Search for the cell housing the specified text and yield its [x, y] center coordinate. 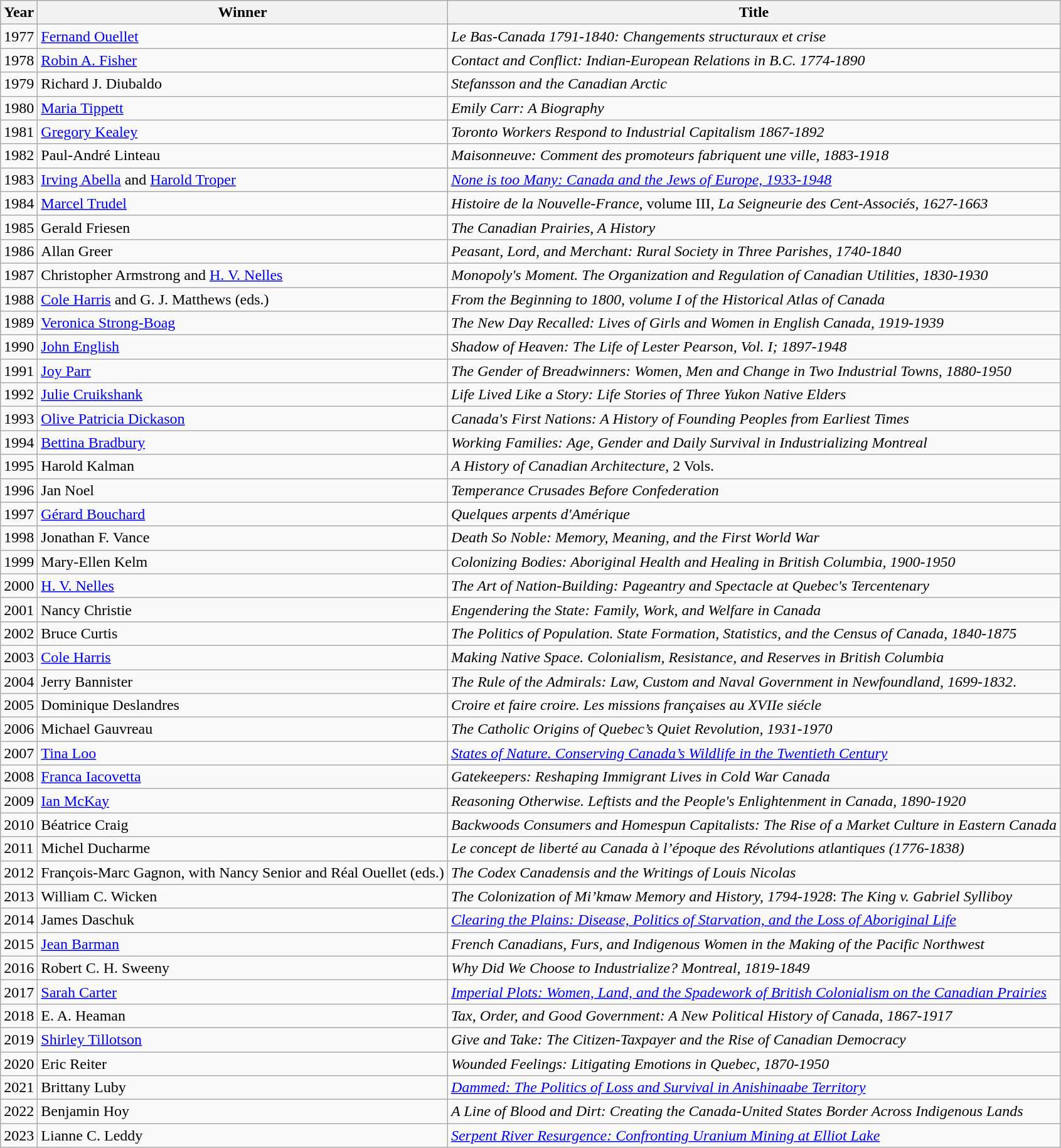
The Gender of Breadwinners: Women, Men and Change in Two Industrial Towns, 1880-1950 [754, 371]
Title [754, 13]
1988 [19, 299]
1991 [19, 371]
Maisonneuve: Comment des promoteurs fabriquent une ville, 1883-1918 [754, 156]
2013 [19, 896]
A History of Canadian Architecture, 2 Vols. [754, 466]
Cole Harris [243, 657]
Michael Gauvreau [243, 729]
The Rule of the Admirals: Law, Custom and Naval Government in Newfoundland, 1699-1832. [754, 681]
1981 [19, 132]
Béatrice Craig [243, 825]
Veronica Strong-Boag [243, 323]
Cole Harris and G. J. Matthews (eds.) [243, 299]
2021 [19, 1088]
The Colonization of Mi’kmaw Memory and History, 1794-1928: The King v. Gabriel Sylliboy [754, 896]
2022 [19, 1112]
1985 [19, 227]
The Catholic Origins of Quebec’s Quiet Revolution, 1931-1970 [754, 729]
Dominique Deslandres [243, 705]
Wounded Feelings: Litigating Emotions in Quebec, 1870-1950 [754, 1064]
1990 [19, 347]
1997 [19, 514]
Temperance Crusades Before Confederation [754, 490]
William C. Wicken [243, 896]
Reasoning Otherwise. Leftists and the People's Enlightenment in Canada, 1890-1920 [754, 801]
Engendering the State: Family, Work, and Welfare in Canada [754, 609]
Gregory Kealey [243, 132]
Death So Noble: Memory, Meaning, and the First World War [754, 538]
Serpent River Resurgence: Confronting Uranium Mining at Elliot Lake [754, 1135]
Stefansson and the Canadian Arctic [754, 84]
1978 [19, 60]
Fernand Ouellet [243, 36]
2007 [19, 753]
The Art of Nation-Building: Pageantry and Spectacle at Quebec's Tercentenary [754, 586]
The Codex Canadensis and the Writings of Louis Nicolas [754, 872]
1996 [19, 490]
Benjamin Hoy [243, 1112]
From the Beginning to 1800, volume I of the Historical Atlas of Canada [754, 299]
Mary-Ellen Kelm [243, 562]
Life Lived Like a Story: Life Stories of Three Yukon Native Elders [754, 395]
The Politics of Population. State Formation, Statistics, and the Census of Canada, 1840-1875 [754, 633]
Nancy Christie [243, 609]
Monopoly's Moment. The Organization and Regulation of Canadian Utilities, 1830-1930 [754, 275]
Jonathan F. Vance [243, 538]
Franca Iacovetta [243, 777]
2019 [19, 1039]
Joy Parr [243, 371]
Harold Kalman [243, 466]
John English [243, 347]
Sarah Carter [243, 992]
The New Day Recalled: Lives of Girls and Women in English Canada, 1919-1939 [754, 323]
Peasant, Lord, and Merchant: Rural Society in Three Parishes, 1740-1840 [754, 251]
Robin A. Fisher [243, 60]
2010 [19, 825]
1995 [19, 466]
James Daschuk [243, 920]
Lianne C. Leddy [243, 1135]
1993 [19, 419]
François-Marc Gagnon, with Nancy Senior and Réal Ouellet (eds.) [243, 872]
Tax, Order, and Good Government: A New Political History of Canada, 1867-1917 [754, 1016]
Ian McKay [243, 801]
Year [19, 13]
Marcel Trudel [243, 203]
None is too Many: Canada and the Jews of Europe, 1933-1948 [754, 180]
Brittany Luby [243, 1088]
Why Did We Choose to Industrialize? Montreal, 1819-1849 [754, 968]
States of Nature. Conserving Canada’s Wildlife in the Twentieth Century [754, 753]
1977 [19, 36]
Gérard Bouchard [243, 514]
2015 [19, 944]
2012 [19, 872]
Robert C. H. Sweeny [243, 968]
Olive Patricia Dickason [243, 419]
Working Families: Age, Gender and Daily Survival in Industrializing Montreal [754, 443]
2003 [19, 657]
Dammed: The Politics of Loss and Survival in Anishinaabe Territory [754, 1088]
H. V. Nelles [243, 586]
2023 [19, 1135]
Bruce Curtis [243, 633]
2006 [19, 729]
Julie Cruikshank [243, 395]
Le concept de liberté au Canada à l’époque des Révolutions atlantiques (1776-1838) [754, 849]
Toronto Workers Respond to Industrial Capitalism 1867-1892 [754, 132]
2000 [19, 586]
1979 [19, 84]
Backwoods Consumers and Homespun Capitalists: The Rise of a Market Culture in Eastern Canada [754, 825]
1987 [19, 275]
1994 [19, 443]
2017 [19, 992]
Jean Barman [243, 944]
Shadow of Heaven: The Life of Lester Pearson, Vol. I; 1897-1948 [754, 347]
Histoire de la Nouvelle-France, volume III, La Seigneurie des Cent-Associés, 1627-1663 [754, 203]
Christopher Armstrong and H. V. Nelles [243, 275]
French Canadians, Furs, and Indigenous Women in the Making of the Pacific Northwest [754, 944]
1999 [19, 562]
Bettina Bradbury [243, 443]
Richard J. Diubaldo [243, 84]
2016 [19, 968]
Allan Greer [243, 251]
Gerald Friesen [243, 227]
Emily Carr: A Biography [754, 108]
Eric Reiter [243, 1064]
2014 [19, 920]
Making Native Space. Colonialism, Resistance, and Reserves in British Columbia [754, 657]
Canada's First Nations: A History of Founding Peoples from Earliest Times [754, 419]
2008 [19, 777]
Winner [243, 13]
Imperial Plots: Women, Land, and the Spadework of British Colonialism on the Canadian Prairies [754, 992]
2011 [19, 849]
Irving Abella and Harold Troper [243, 180]
1989 [19, 323]
Maria Tippett [243, 108]
1982 [19, 156]
2009 [19, 801]
1986 [19, 251]
Paul-André Linteau [243, 156]
Jan Noel [243, 490]
1992 [19, 395]
The Canadian Prairies, A History [754, 227]
1983 [19, 180]
Clearing the Plains: Disease, Politics of Starvation, and the Loss of Aboriginal Life [754, 920]
Le Bas-Canada 1791-1840: Changements structuraux et crise [754, 36]
2005 [19, 705]
E. A. Heaman [243, 1016]
2001 [19, 609]
1984 [19, 203]
Shirley Tillotson [243, 1039]
Colonizing Bodies: Aboriginal Health and Healing in British Columbia, 1900-1950 [754, 562]
A Line of Blood and Dirt: Creating the Canada-United States Border Across Indigenous Lands [754, 1112]
2004 [19, 681]
Give and Take: The Citizen-Taxpayer and the Rise of Canadian Democracy [754, 1039]
Quelques arpents d'Amérique [754, 514]
2002 [19, 633]
Contact and Conflict: Indian-European Relations in B.C. 1774-1890 [754, 60]
1980 [19, 108]
Jerry Bannister [243, 681]
Gatekeepers: Reshaping Immigrant Lives in Cold War Canada [754, 777]
1998 [19, 538]
Tina Loo [243, 753]
Michel Ducharme [243, 849]
2020 [19, 1064]
Croire et faire croire. Les missions françaises au XVIIe siécle [754, 705]
2018 [19, 1016]
